Pinpoint the cell where the given text exists, returning its [x, y] midpoint coordinate. 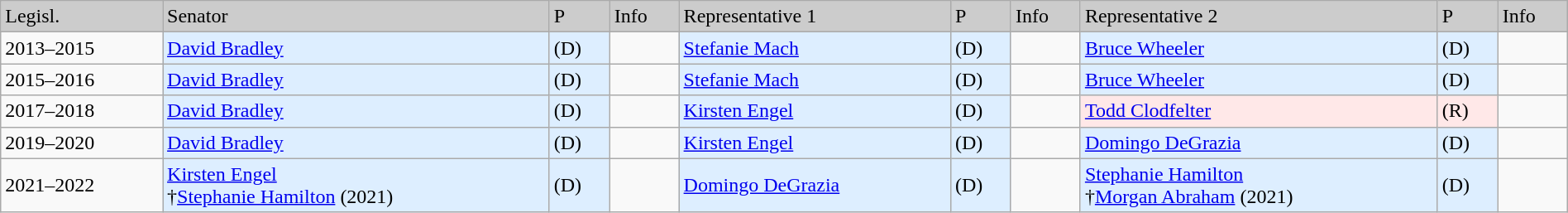
Representative 2 [1259, 17]
2015–2016 [82, 80]
Kirsten Engel†Stephanie Hamilton (2021) [356, 186]
2013–2015 [82, 48]
Todd Clodfelter [1259, 111]
(R) [1467, 111]
2019–2020 [82, 143]
Stephanie Hamilton†Morgan Abraham (2021) [1259, 186]
Senator [356, 17]
Legisl. [82, 17]
2021–2022 [82, 186]
Representative 1 [815, 17]
2017–2018 [82, 111]
